Pinpoint the cell where the given text exists, returning its (X, Y) midpoint coordinate. 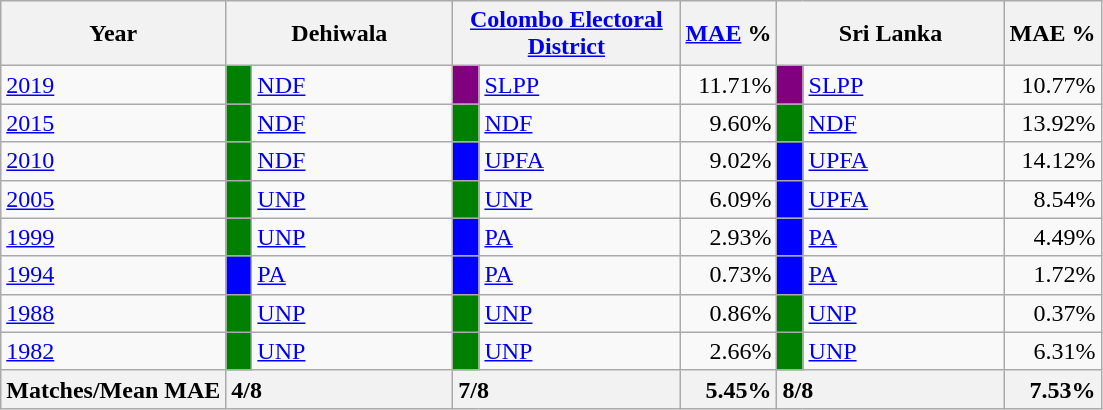
5.45% (728, 389)
Year (114, 34)
2.66% (728, 351)
11.71% (728, 85)
2015 (114, 123)
10.77% (1052, 85)
1982 (114, 351)
9.02% (728, 161)
Sri Lanka (890, 34)
6.31% (1052, 351)
4/8 (340, 389)
1.72% (1052, 275)
14.12% (1052, 161)
2.93% (728, 237)
2010 (114, 161)
Dehiwala (340, 34)
2005 (114, 199)
0.86% (728, 313)
Colombo Electoral District (566, 34)
7/8 (566, 389)
2019 (114, 85)
4.49% (1052, 237)
9.60% (728, 123)
13.92% (1052, 123)
8/8 (890, 389)
7.53% (1052, 389)
6.09% (728, 199)
1994 (114, 275)
1988 (114, 313)
1999 (114, 237)
0.37% (1052, 313)
Matches/Mean MAE (114, 389)
0.73% (728, 275)
8.54% (1052, 199)
